Provide the [x, y] coordinate of the cell's center where the given text is located.  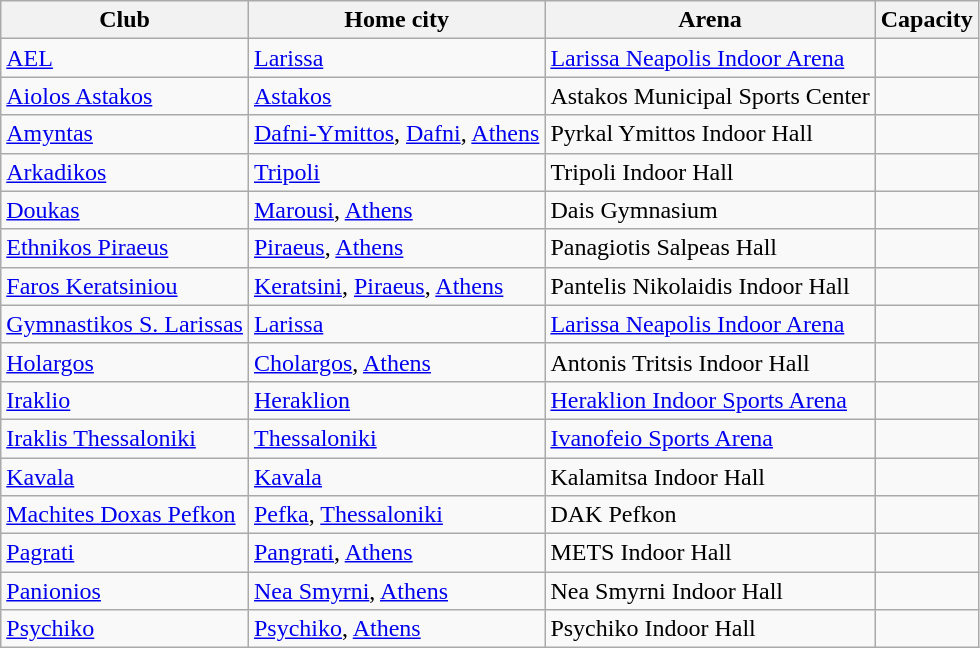
AEL [125, 58]
Kalamitsa Indoor Hall [710, 477]
Pagrati [125, 553]
Keratsini, Piraeus, Athens [396, 286]
Iraklis Thessaloniki [125, 438]
Machites Doxas Pefkon [125, 515]
Aiolos Astakos [125, 96]
Piraeus, Athens [396, 248]
Astakos Municipal Sports Center [710, 96]
Nea Smyrni, Athens [396, 591]
Panagiotis Salpeas Hall [710, 248]
Ethnikos Piraeus [125, 248]
Cholargos, Athens [396, 362]
Gymnastikos S. Larissas [125, 324]
Astakos [396, 96]
Iraklio [125, 400]
DAK Pefkon [710, 515]
Dais Gymnasium [710, 210]
Arkadikos [125, 172]
Club [125, 20]
Doukas [125, 210]
Thessaloniki [396, 438]
Marousi, Athens [396, 210]
Faros Keratsiniou [125, 286]
METS Indoor Hall [710, 553]
Panionios [125, 591]
Tripoli [396, 172]
Psychiko [125, 629]
Antonis Tritsis Indoor Hall [710, 362]
Holargos [125, 362]
Tripoli Indoor Hall [710, 172]
Pangrati, Athens [396, 553]
Nea Smyrni Indoor Hall [710, 591]
Capacity [926, 20]
Heraklion [396, 400]
Pefka, Thessaloniki [396, 515]
Arena [710, 20]
Amyntas [125, 134]
Pantelis Nikolaidis Indoor Hall [710, 286]
Psychiko Indoor Hall [710, 629]
Home city [396, 20]
Pyrkal Ymittos Indoor Hall [710, 134]
Psychiko, Athens [396, 629]
Ivanofeio Sports Arena [710, 438]
Heraklion Indoor Sports Arena [710, 400]
Dafni-Ymittos, Dafni, Athens [396, 134]
